From the cell containing the given text, extract its center point as [x, y] coordinate. 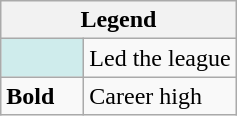
Bold [42, 96]
Legend [118, 20]
Led the league [160, 58]
Career high [160, 96]
